Determine the [X, Y] coordinate at the center of the cell enclosing the given text.  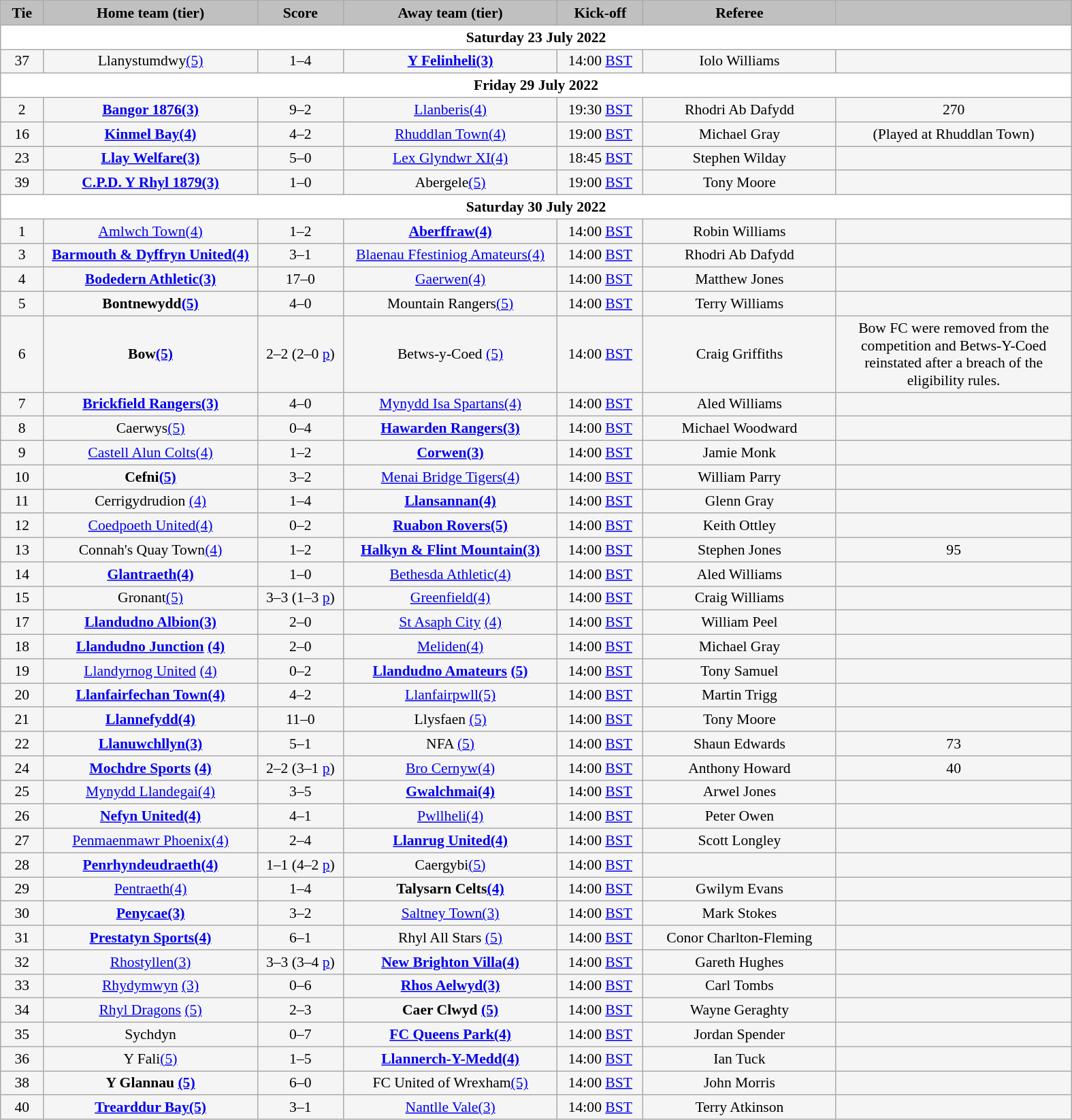
19:30 BST [600, 110]
Corwen(3) [451, 453]
C.P.D. Y Rhyl 1879(3) [151, 183]
3–3 (1–3 p) [300, 598]
21 [22, 720]
Llanfairfechan Town(4) [151, 695]
Aberffraw(4) [451, 231]
3–5 [300, 792]
Llay Welfare(3) [151, 159]
17–0 [300, 280]
(Played at Rhuddlan Town) [954, 134]
Bow FC were removed from the competition and Betws-Y-Coed reinstated after a breach of the eligibility rules. [954, 354]
1 [22, 231]
Hawarden Rangers(3) [451, 429]
Rhyl Dragons (5) [151, 1010]
8 [22, 429]
14 [22, 574]
24 [22, 768]
Bontnewydd(5) [151, 304]
38 [22, 1083]
Coedpoeth United(4) [151, 526]
Saturday 30 July 2022 [536, 207]
Llanrug United(4) [451, 841]
Nefyn United(4) [151, 817]
Ruabon Rovers(5) [451, 526]
Robin Williams [739, 231]
Betws-y-Coed (5) [451, 354]
Bow(5) [151, 354]
Wayne Geraghty [739, 1010]
Saturday 23 July 2022 [536, 37]
37 [22, 61]
12 [22, 526]
23 [22, 159]
Away team (tier) [451, 13]
22 [22, 744]
16 [22, 134]
Y Fali(5) [151, 1059]
2–2 (2–0 p) [300, 354]
John Morris [739, 1083]
Penycae(3) [151, 914]
33 [22, 986]
0–7 [300, 1035]
Gareth Hughes [739, 962]
Home team (tier) [151, 13]
19 [22, 671]
Jamie Monk [739, 453]
0–4 [300, 429]
35 [22, 1035]
Terry Williams [739, 304]
Penmaenmawr Phoenix(4) [151, 841]
Keith Ottley [739, 526]
Glenn Gray [739, 501]
2 [22, 110]
Llandudno Albion(3) [151, 623]
Rhostyllen(3) [151, 962]
270 [954, 110]
Mynydd Isa Spartans(4) [451, 404]
4 [22, 280]
Y Glannau (5) [151, 1083]
Iolo Williams [739, 61]
Arwel Jones [739, 792]
5 [22, 304]
Bro Cernyw(4) [451, 768]
17 [22, 623]
36 [22, 1059]
Gaerwen(4) [451, 280]
2–2 (3–1 p) [300, 768]
Mynydd Llandegai(4) [151, 792]
30 [22, 914]
9 [22, 453]
Kinmel Bay(4) [151, 134]
1–5 [300, 1059]
6–1 [300, 938]
25 [22, 792]
New Brighton Villa(4) [451, 962]
34 [22, 1010]
Llanystumdwy(5) [151, 61]
Glantraeth(4) [151, 574]
27 [22, 841]
Connah's Quay Town(4) [151, 550]
Penrhyndeudraeth(4) [151, 865]
William Parry [739, 477]
Scott Longley [739, 841]
Bangor 1876(3) [151, 110]
Meliden(4) [451, 647]
Terry Atkinson [739, 1108]
Referee [739, 13]
26 [22, 817]
FC United of Wrexham(5) [451, 1083]
Blaenau Ffestiniog Amateurs(4) [451, 255]
Jordan Spender [739, 1035]
Mochdre Sports (4) [151, 768]
Cerrigydrudion (4) [151, 501]
Llannerch-Y-Medd(4) [451, 1059]
Ian Tuck [739, 1059]
Greenfield(4) [451, 598]
Llanuwchllyn(3) [151, 744]
Llandudno Amateurs (5) [451, 671]
6 [22, 354]
NFA (5) [451, 744]
7 [22, 404]
73 [954, 744]
Stephen Jones [739, 550]
1–1 (4–2 p) [300, 865]
Conor Charlton-Fleming [739, 938]
Mark Stokes [739, 914]
Halkyn & Flint Mountain(3) [451, 550]
Abergele(5) [451, 183]
Peter Owen [739, 817]
6–0 [300, 1083]
Nantlle Vale(3) [451, 1108]
Matthew Jones [739, 280]
Gwalchmai(4) [451, 792]
Martin Trigg [739, 695]
Friday 29 July 2022 [536, 86]
4–1 [300, 817]
Talysarn Celts(4) [451, 889]
95 [954, 550]
Llandudno Junction (4) [151, 647]
FC Queens Park(4) [451, 1035]
32 [22, 962]
Llysfaen (5) [451, 720]
20 [22, 695]
Carl Tombs [739, 986]
Castell Alun Colts(4) [151, 453]
Mountain Rangers(5) [451, 304]
5–0 [300, 159]
39 [22, 183]
29 [22, 889]
Rhos Aelwyd(3) [451, 986]
Bethesda Athletic(4) [451, 574]
9–2 [300, 110]
Llannefydd(4) [151, 720]
15 [22, 598]
Bodedern Athletic(3) [151, 280]
Score [300, 13]
Stephen Wilday [739, 159]
Rhyl All Stars (5) [451, 938]
3–3 (3–4 p) [300, 962]
18 [22, 647]
Lex Glyndwr XI(4) [451, 159]
Rhuddlan Town(4) [451, 134]
Kick-off [600, 13]
18:45 BST [600, 159]
William Peel [739, 623]
Rhydymwyn (3) [151, 986]
Llanberis(4) [451, 110]
Pentraeth(4) [151, 889]
Saltney Town(3) [451, 914]
Llanfairpwll(5) [451, 695]
Cefni(5) [151, 477]
Anthony Howard [739, 768]
Barmouth & Dyffryn United(4) [151, 255]
11–0 [300, 720]
Caergybi(5) [451, 865]
Amlwch Town(4) [151, 231]
Sychdyn [151, 1035]
13 [22, 550]
Tie [22, 13]
3 [22, 255]
31 [22, 938]
Menai Bridge Tigers(4) [451, 477]
Shaun Edwards [739, 744]
Tony Samuel [739, 671]
Gwilym Evans [739, 889]
Brickfield Rangers(3) [151, 404]
Llansannan(4) [451, 501]
Prestatyn Sports(4) [151, 938]
Y Felinheli(3) [451, 61]
Llandyrnog United (4) [151, 671]
St Asaph City (4) [451, 623]
Craig Williams [739, 598]
11 [22, 501]
0–6 [300, 986]
Gronant(5) [151, 598]
5–1 [300, 744]
2–4 [300, 841]
2–3 [300, 1010]
28 [22, 865]
Trearddur Bay(5) [151, 1108]
10 [22, 477]
Caer Clwyd (5) [451, 1010]
Craig Griffiths [739, 354]
Michael Woodward [739, 429]
Caerwys(5) [151, 429]
Pwllheli(4) [451, 817]
